Return the (x, y) coordinate for the center point of the cell that contains the specified text.  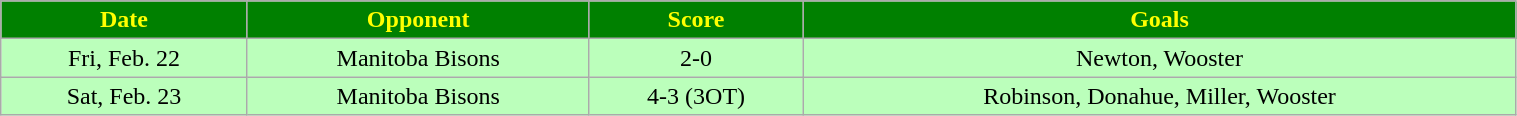
Score (696, 20)
Opponent (418, 20)
Date (124, 20)
Goals (1160, 20)
Fri, Feb. 22 (124, 58)
4-3 (3OT) (696, 96)
Newton, Wooster (1160, 58)
2-0 (696, 58)
Sat, Feb. 23 (124, 96)
Robinson, Donahue, Miller, Wooster (1160, 96)
